Find where the given text appears and provide that cell's center as [x, y] coordinate. 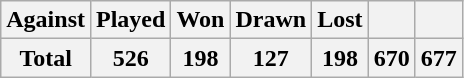
Played [130, 20]
Against [46, 20]
526 [130, 58]
Lost [340, 20]
Drawn [271, 20]
127 [271, 58]
Won [200, 20]
670 [392, 58]
Total [46, 58]
677 [438, 58]
